Provide the (x, y) coordinate of the cell's center where the given text is located.  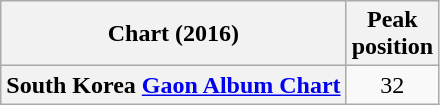
Peakposition (392, 34)
32 (392, 85)
Chart (2016) (174, 34)
South Korea Gaon Album Chart (174, 85)
